From the cell containing the given text, extract its center point as [x, y] coordinate. 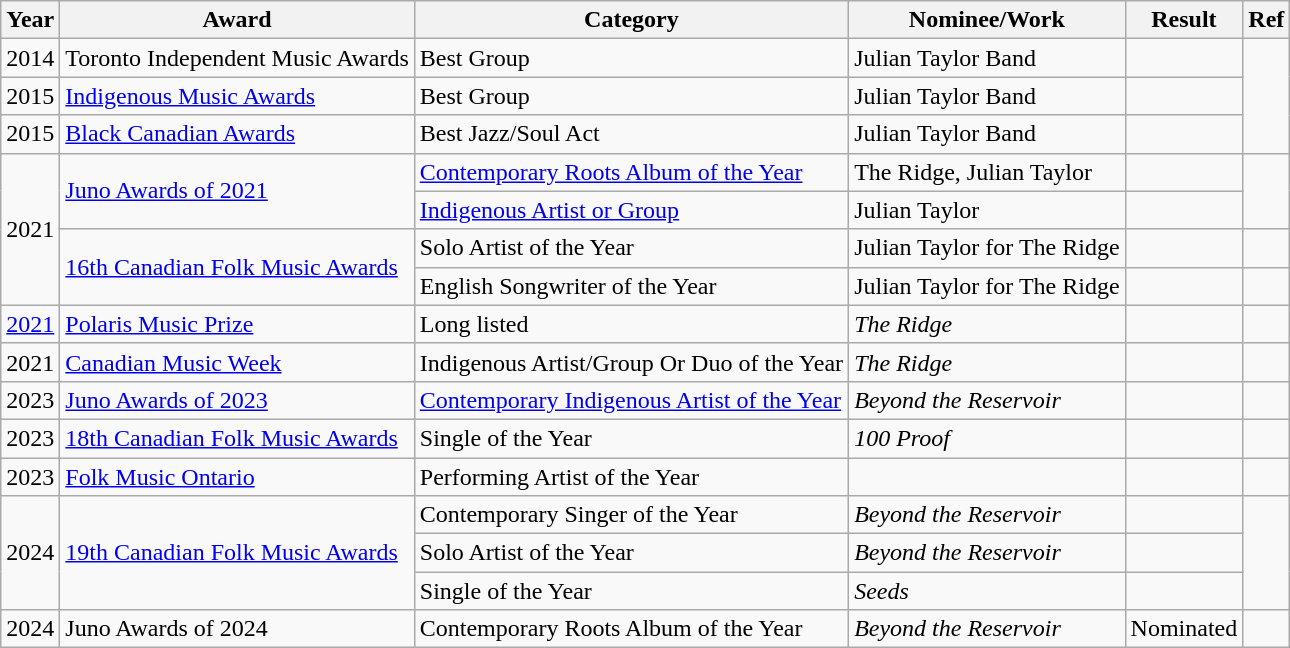
Best Jazz/Soul Act [631, 134]
Year [30, 20]
16th Canadian Folk Music Awards [237, 267]
Seeds [987, 591]
Contemporary Singer of the Year [631, 515]
Folk Music Ontario [237, 477]
Result [1184, 20]
Julian Taylor [987, 210]
Contemporary Indigenous Artist of the Year [631, 400]
Toronto Independent Music Awards [237, 58]
18th Canadian Folk Music Awards [237, 438]
100 Proof [987, 438]
Award [237, 20]
Polaris Music Prize [237, 324]
Canadian Music Week [237, 362]
Juno Awards of 2021 [237, 191]
Juno Awards of 2023 [237, 400]
Indigenous Artist/Group Or Duo of the Year [631, 362]
Performing Artist of the Year [631, 477]
Indigenous Music Awards [237, 96]
Long listed [631, 324]
Nominee/Work [987, 20]
19th Canadian Folk Music Awards [237, 553]
Nominated [1184, 629]
English Songwriter of the Year [631, 286]
Indigenous Artist or Group [631, 210]
Juno Awards of 2024 [237, 629]
The Ridge, Julian Taylor [987, 172]
2014 [30, 58]
Black Canadian Awards [237, 134]
Category [631, 20]
Ref [1266, 20]
